Capture the cell that displays the provided text and extract its (X, Y) central coordinate. 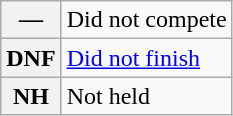
Did not compete (146, 20)
— (31, 20)
DNF (31, 58)
NH (31, 96)
Not held (146, 96)
Did not finish (146, 58)
